For the text-containing cell, return its midpoint in [X, Y] coordinate format. 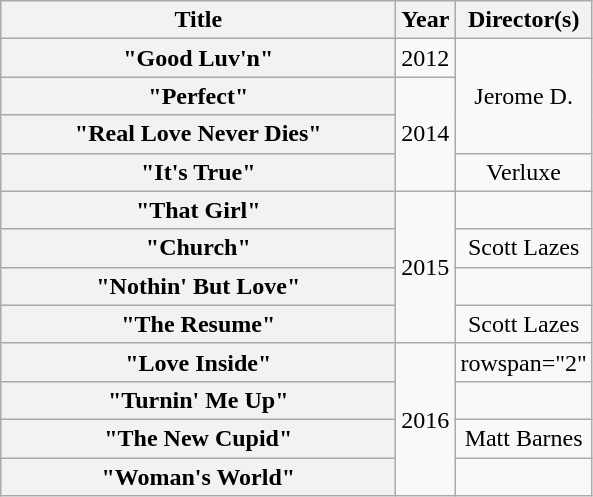
"That Girl" [198, 210]
"Good Luv'n" [198, 58]
"Church" [198, 248]
Verluxe [524, 172]
"Nothin' But Love" [198, 286]
"Turnin' Me Up" [198, 400]
"Woman's World" [198, 477]
Title [198, 20]
Matt Barnes [524, 438]
Director(s) [524, 20]
rowspan="2" [524, 362]
"Perfect" [198, 96]
2016 [426, 419]
Year [426, 20]
2012 [426, 58]
2014 [426, 134]
Jerome D. [524, 96]
"It's True" [198, 172]
2015 [426, 267]
"Real Love Never Dies" [198, 134]
"The New Cupid" [198, 438]
"The Resume" [198, 324]
"Love Inside" [198, 362]
